Scan for the cell matching the given text and deliver its [x, y] coordinate at center. 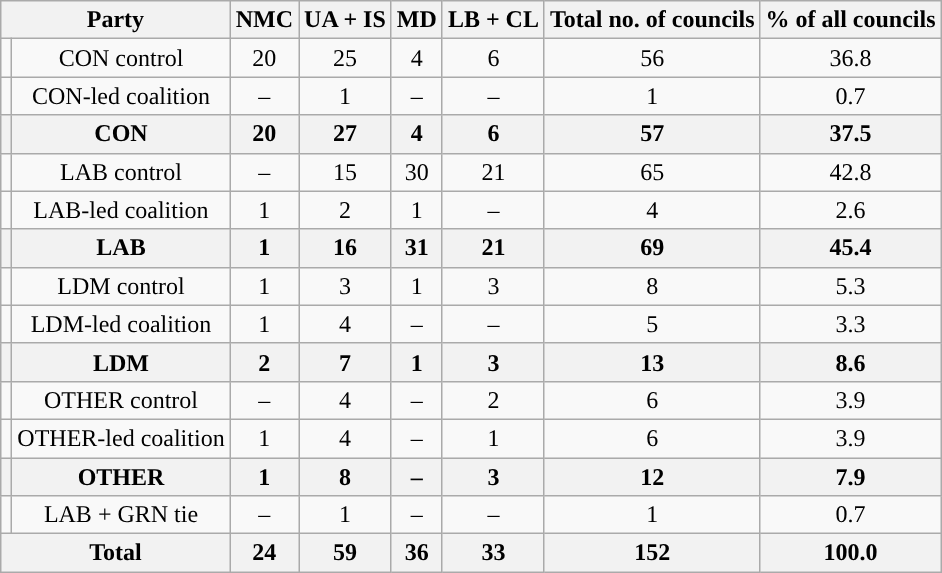
7.9 [850, 477]
30 [416, 172]
25 [346, 58]
Total no. of councils [652, 20]
152 [652, 553]
2.6 [850, 210]
CON [121, 134]
16 [346, 248]
5 [652, 324]
100.0 [850, 553]
37.5 [850, 134]
CON control [121, 58]
LAB-led coalition [121, 210]
15 [346, 172]
12 [652, 477]
CON-led coalition [121, 96]
Total [116, 553]
42.8 [850, 172]
LDM control [121, 286]
5.3 [850, 286]
LAB control [121, 172]
33 [493, 553]
56 [652, 58]
65 [652, 172]
36 [416, 553]
OTHER [121, 477]
59 [346, 553]
NMC [264, 20]
UA + IS [346, 20]
LDM-led coalition [121, 324]
LAB + GRN tie [121, 515]
69 [652, 248]
27 [346, 134]
13 [652, 362]
OTHER-led coalition [121, 438]
24 [264, 553]
8.6 [850, 362]
% of all councils [850, 20]
3.3 [850, 324]
LB + CL [493, 20]
31 [416, 248]
LAB [121, 248]
OTHER control [121, 400]
36.8 [850, 58]
57 [652, 134]
Party [116, 20]
MD [416, 20]
LDM [121, 362]
7 [346, 362]
45.4 [850, 248]
